Locate the cell with the specified text and output its [X, Y] center coordinate. 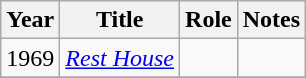
Year [30, 20]
Rest House [120, 58]
1969 [30, 58]
Notes [271, 20]
Role [209, 20]
Title [120, 20]
